Output the [X, Y] coordinate of the center of the cell containing the given text.  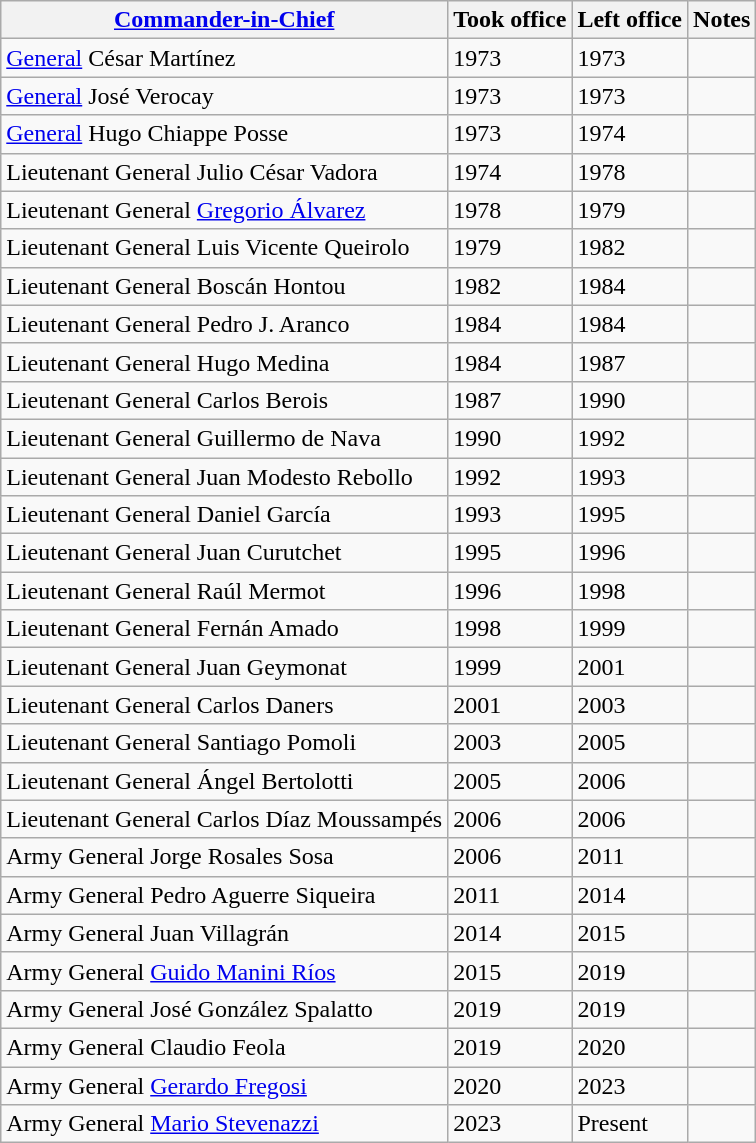
General José Verocay [224, 96]
Lieutenant General Pedro J. Aranco [224, 324]
Army General José González Spalatto [224, 1009]
Present [630, 1124]
Lieutenant General Santiago Pomoli [224, 743]
Lieutenant General Luis Vicente Queirolo [224, 248]
Army General Gerardo Fregosi [224, 1085]
Army General Pedro Aguerre Siqueira [224, 895]
General Hugo Chiappe Posse [224, 134]
Lieutenant General Juan Modesto Rebollo [224, 477]
Army General Guido Manini Ríos [224, 971]
Lieutenant General Daniel García [224, 515]
Army General Claudio Feola [224, 1047]
Left office [630, 20]
Lieutenant General Fernán Amado [224, 629]
Lieutenant General Carlos Berois [224, 400]
Lieutenant General Julio César Vadora [224, 172]
Lieutenant General Guillermo de Nava [224, 438]
Lieutenant General Juan Geymonat [224, 667]
Lieutenant General Carlos Díaz Moussampés [224, 819]
Army General Jorge Rosales Sosa [224, 857]
Commander-in-Chief [224, 20]
Lieutenant General Juan Curutchet [224, 553]
General César Martínez [224, 58]
Lieutenant General Raúl Mermot [224, 591]
Took office [510, 20]
Lieutenant General Hugo Medina [224, 362]
Lieutenant General Carlos Daners [224, 705]
Lieutenant General Gregorio Álvarez [224, 210]
Notes [722, 20]
Army General Mario Stevenazzi [224, 1124]
Army General Juan Villagrán [224, 933]
Lieutenant General Ángel Bertolotti [224, 781]
Lieutenant General Boscán Hontou [224, 286]
